Locate the cell with the specified text and output its [x, y] center coordinate. 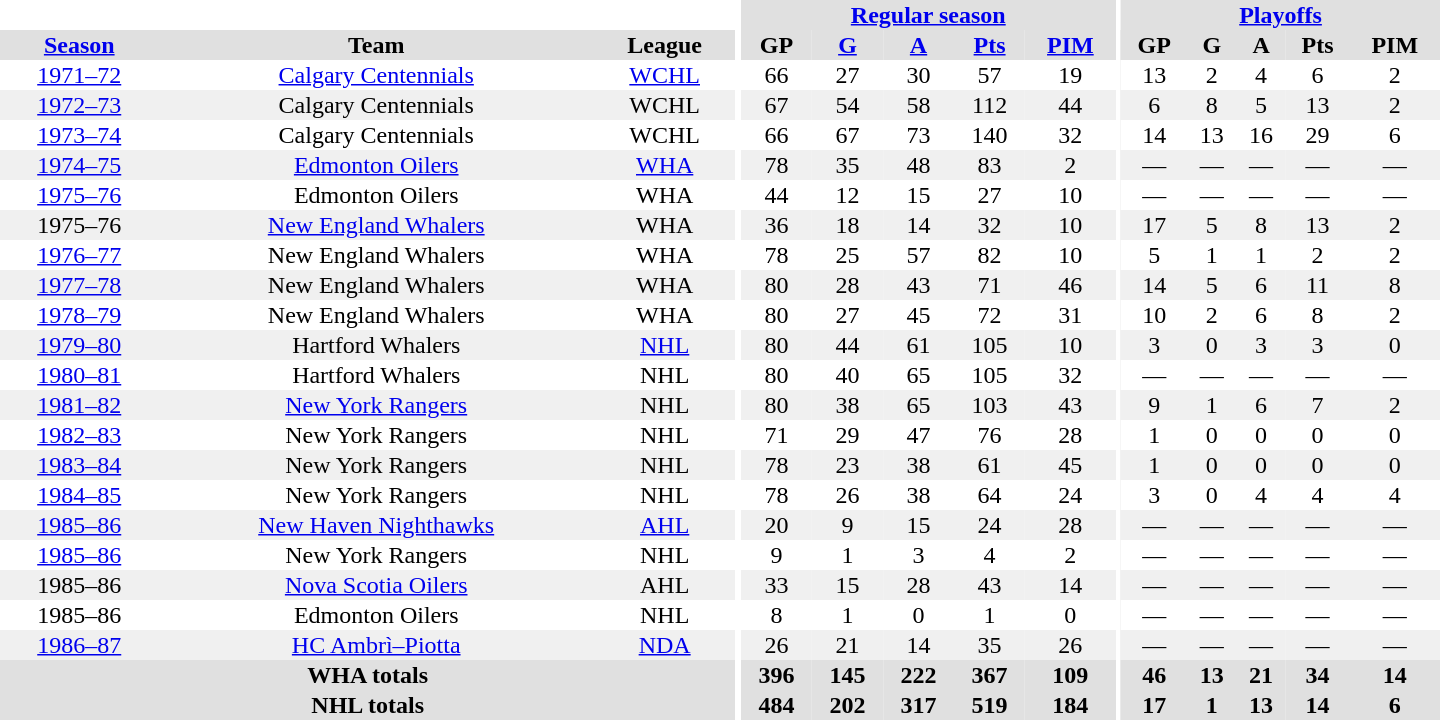
18 [848, 225]
League [665, 45]
83 [990, 165]
12 [848, 195]
Playoffs [1280, 15]
NDA [665, 645]
140 [990, 135]
1974–75 [80, 165]
1973–74 [80, 135]
WHA totals [368, 675]
40 [848, 375]
72 [990, 315]
103 [990, 405]
1979–80 [80, 345]
82 [990, 255]
1971–72 [80, 75]
1980–81 [80, 375]
47 [918, 435]
184 [1070, 705]
11 [1318, 285]
36 [776, 225]
19 [1070, 75]
1984–85 [80, 495]
Season [80, 45]
16 [1260, 135]
145 [848, 675]
34 [1318, 675]
1983–84 [80, 465]
112 [990, 105]
54 [848, 105]
202 [848, 705]
109 [1070, 675]
1972–73 [80, 105]
33 [776, 585]
58 [918, 105]
7 [1318, 405]
Regular season [928, 15]
519 [990, 705]
HC Ambrì–Piotta [376, 645]
1977–78 [80, 285]
48 [918, 165]
1976–77 [80, 255]
25 [848, 255]
64 [990, 495]
31 [1070, 315]
23 [848, 465]
20 [776, 525]
New Haven Nighthawks [376, 525]
76 [990, 435]
396 [776, 675]
222 [918, 675]
367 [990, 675]
1978–79 [80, 315]
1982–83 [80, 435]
317 [918, 705]
NHL totals [368, 705]
Team [376, 45]
73 [918, 135]
30 [918, 75]
Nova Scotia Oilers [376, 585]
484 [776, 705]
1986–87 [80, 645]
1981–82 [80, 405]
